Detect which cell encompasses the target text, then output its [X, Y] center coordinate. 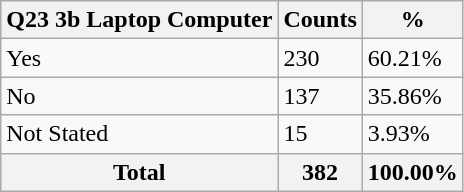
Total [140, 172]
Q23 3b Laptop Computer [140, 20]
3.93% [412, 134]
382 [320, 172]
60.21% [412, 58]
100.00% [412, 172]
Counts [320, 20]
230 [320, 58]
Not Stated [140, 134]
137 [320, 96]
15 [320, 134]
Yes [140, 58]
No [140, 96]
35.86% [412, 96]
% [412, 20]
